From the cell containing the given text, extract its center point as [X, Y] coordinate. 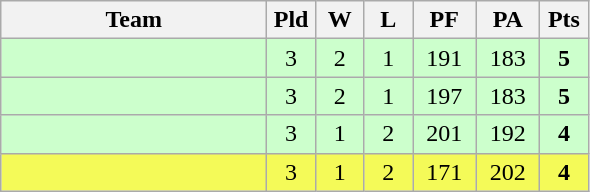
W [340, 20]
Pts [564, 20]
Team [134, 20]
202 [508, 172]
Pld [292, 20]
201 [444, 134]
PA [508, 20]
PF [444, 20]
L [388, 20]
191 [444, 58]
197 [444, 96]
192 [508, 134]
171 [444, 172]
